Scan for the cell matching the given text and deliver its (x, y) coordinate at center. 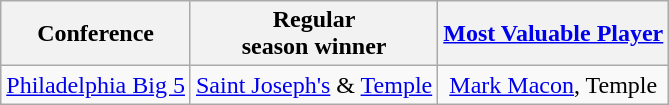
Most Valuable Player (554, 34)
Conference (96, 34)
Regular season winner (314, 34)
Saint Joseph's & Temple (314, 85)
Mark Macon, Temple (554, 85)
Philadelphia Big 5 (96, 85)
